Provide the (x, y) coordinate of the cell's center where the given text is located.  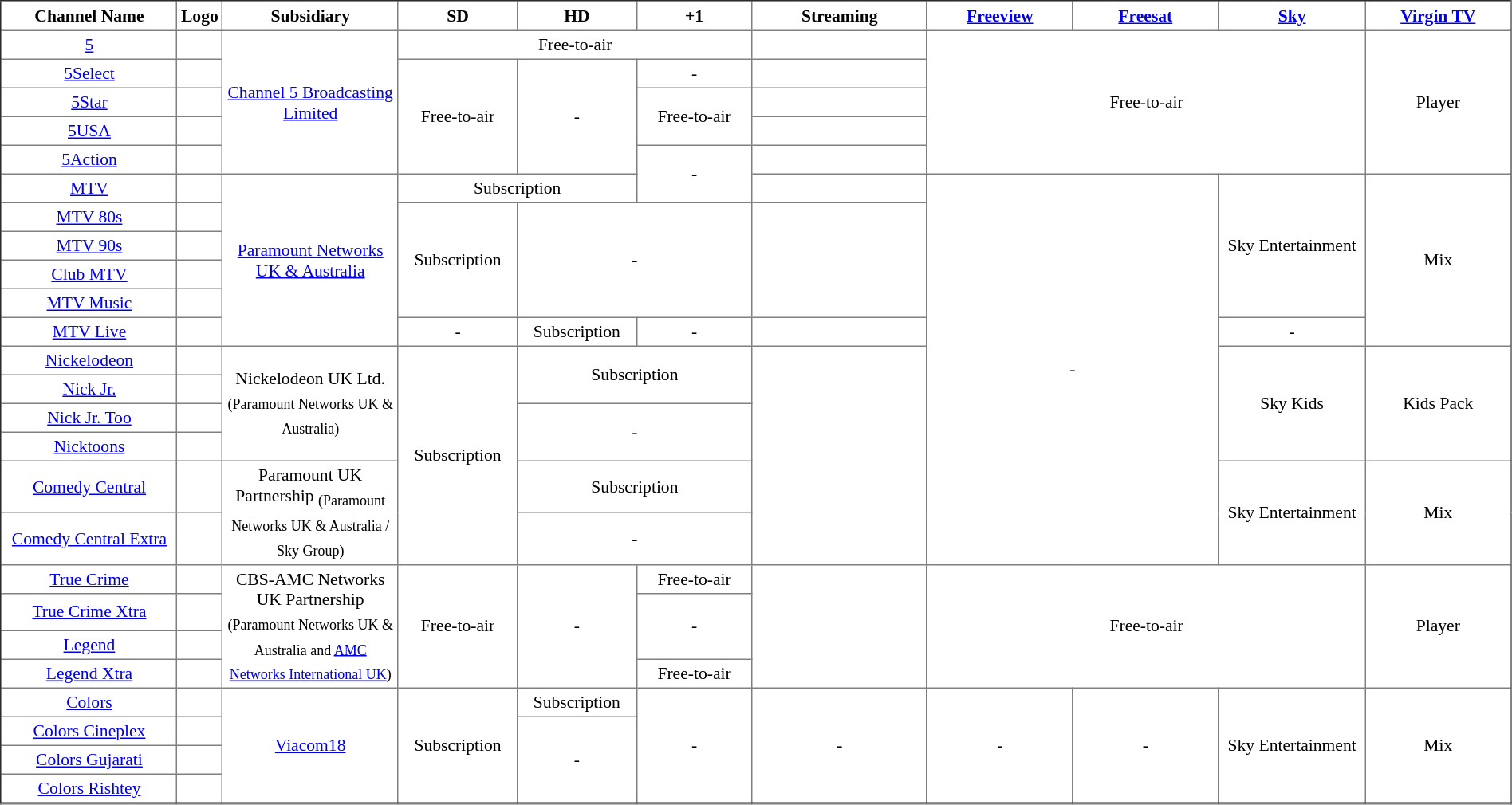
5Select (89, 73)
Nickelodeon UK Ltd. (Paramount Networks UK & Australia) (310, 403)
Streaming (839, 16)
Club MTV (89, 274)
HD (577, 16)
5Action (89, 159)
Colors Gujarati (89, 760)
5USA (89, 131)
Subsidiary (310, 16)
Paramount UK Partnership (Paramount Networks UK & Australia / Sky Group) (310, 512)
Nickelodeon (89, 360)
Comedy Central (89, 486)
True Crime Xtra (89, 612)
Sky Kids (1292, 403)
CBS-AMC Networks UK Partnership (Paramount Networks UK & Australia and AMC Networks International UK) (310, 626)
+1 (694, 16)
Sky (1292, 16)
Logo (199, 16)
Viacom18 (310, 746)
Colors (89, 703)
Freesat (1145, 16)
Nick Jr. (89, 389)
Nicktoons (89, 446)
Freeview (1000, 16)
Legend (89, 646)
MTV 80s (89, 217)
5 (89, 45)
MTV Live (89, 332)
Legend Xtra (89, 674)
Colors Cineplex (89, 732)
SD (458, 16)
Colors Rishtey (89, 789)
MTV 90s (89, 245)
Virgin TV (1439, 16)
Paramount Networks UK & Australia (310, 260)
Channel 5 Broadcasting Limited (310, 102)
5Star (89, 102)
Nick Jr. Too (89, 418)
MTV Music (89, 303)
MTV (89, 188)
Channel Name (89, 16)
Kids Pack (1439, 403)
Comedy Central Extra (89, 539)
True Crime (89, 579)
